Detect which cell encompasses the target text, then output its [x, y] center coordinate. 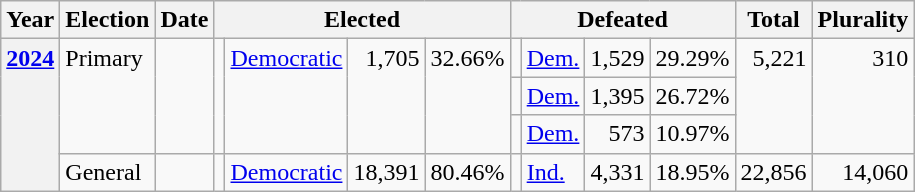
Defeated [622, 20]
1,705 [386, 96]
Year [30, 20]
Date [184, 20]
1,529 [618, 58]
5,221 [774, 96]
32.66% [468, 96]
310 [863, 96]
10.97% [692, 134]
Ind. [553, 172]
573 [618, 134]
1,395 [618, 96]
29.29% [692, 58]
Primary [108, 96]
General [108, 172]
Plurality [863, 20]
Total [774, 20]
14,060 [863, 172]
Election [108, 20]
18,391 [386, 172]
80.46% [468, 172]
26.72% [692, 96]
2024 [30, 115]
Elected [362, 20]
18.95% [692, 172]
22,856 [774, 172]
4,331 [618, 172]
